From the cell containing the given text, extract its center point as [X, Y] coordinate. 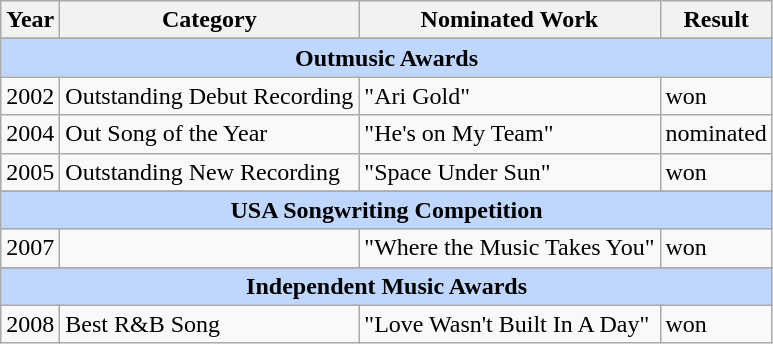
2004 [30, 134]
"Where the Music Takes You" [510, 248]
2007 [30, 248]
Nominated Work [510, 20]
nominated [716, 134]
Result [716, 20]
Category [210, 20]
Out Song of the Year [210, 134]
Year [30, 20]
Outstanding Debut Recording [210, 96]
USA Songwriting Competition [387, 210]
"Ari Gold" [510, 96]
Independent Music Awards [387, 286]
Best R&B Song [210, 324]
"Space Under Sun" [510, 172]
2002 [30, 96]
2008 [30, 324]
Outmusic Awards [387, 58]
"Love Wasn't Built In A Day" [510, 324]
Outstanding New Recording [210, 172]
2005 [30, 172]
"He's on My Team" [510, 134]
